Extract the [x, y] coordinate from the center of the cell holding the provided text.  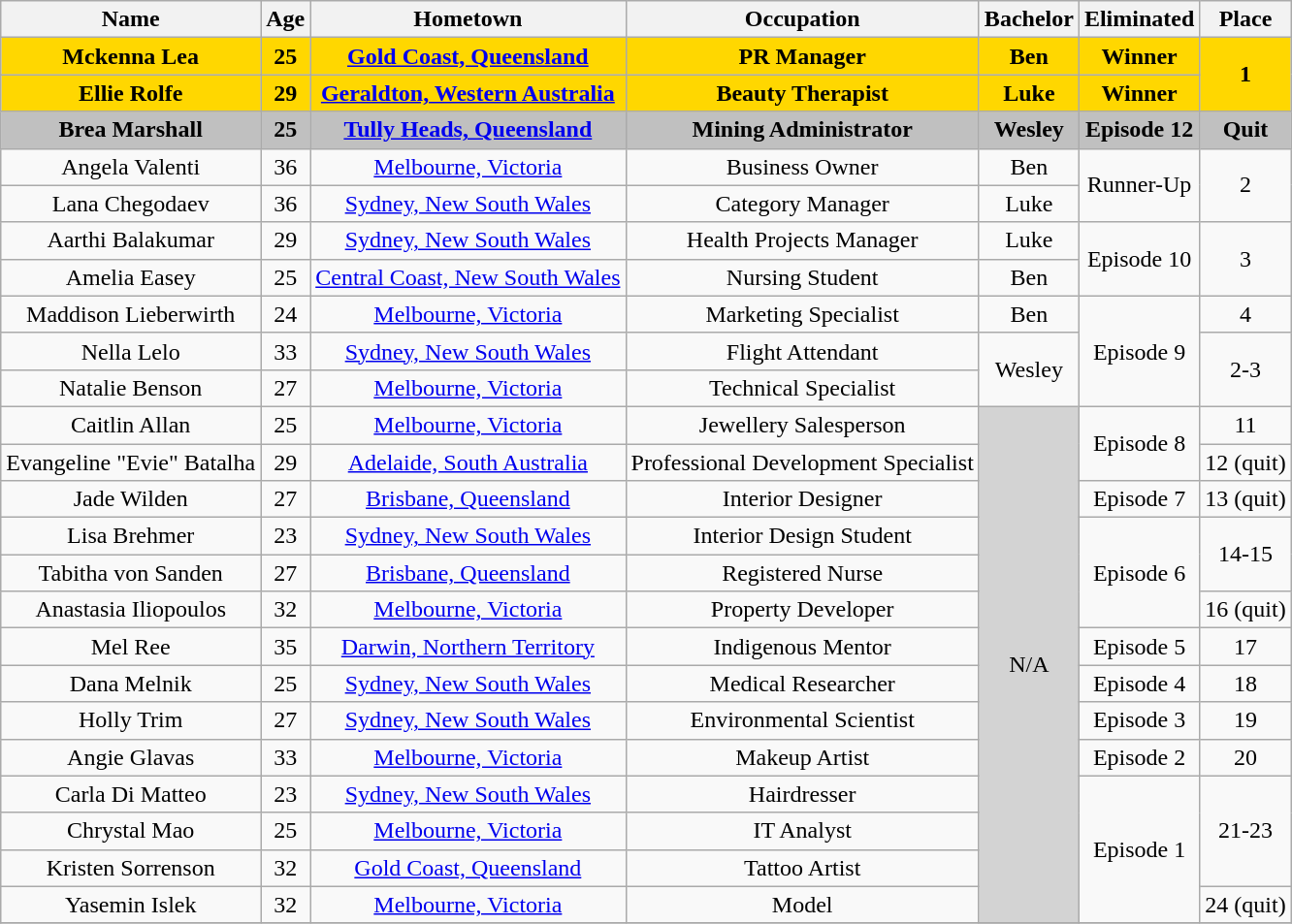
4 [1245, 314]
Nursing Student [802, 277]
Tattoo Artist [802, 868]
14-15 [1245, 555]
Age [285, 19]
11 [1245, 425]
Bachelor [1028, 19]
Flight Attendant [802, 351]
12 (quit) [1245, 462]
3 [1245, 259]
1 [1245, 75]
24 [285, 314]
Episode 9 [1139, 351]
Hairdresser [802, 794]
Darwin, Northern Territory [468, 647]
Business Owner [802, 167]
Tully Heads, Queensland [468, 130]
Marketing Specialist [802, 314]
Episode 6 [1139, 573]
Anastasia Iliopoulos [131, 610]
Runner-Up [1139, 185]
Episode 10 [1139, 259]
13 (quit) [1245, 499]
2-3 [1245, 369]
N/A [1028, 665]
Caitlin Allan [131, 425]
Episode 2 [1139, 757]
Episode 3 [1139, 720]
Hometown [468, 19]
2 [1245, 185]
Category Manager [802, 204]
Episode 8 [1139, 443]
Episode 4 [1139, 684]
Episode 7 [1139, 499]
Mckenna Lea [131, 56]
Mel Ree [131, 647]
Angie Glavas [131, 757]
Lisa Brehmer [131, 536]
Aarthi Balakumar [131, 240]
Adelaide, South Australia [468, 462]
35 [285, 647]
Yasemin Islek [131, 905]
Property Developer [802, 610]
Amelia Easey [131, 277]
Medical Researcher [802, 684]
Technical Specialist [802, 388]
Dana Melnik [131, 684]
21-23 [1245, 831]
Jade Wilden [131, 499]
Professional Development Specialist [802, 462]
Environmental Scientist [802, 720]
Interior Designer [802, 499]
Episode 5 [1139, 647]
Name [131, 19]
Carla Di Matteo [131, 794]
Nella Lelo [131, 351]
Episode 1 [1139, 849]
Angela Valenti [131, 167]
IT Analyst [802, 831]
Holly Trim [131, 720]
Registered Nurse [802, 573]
Tabitha von Sanden [131, 573]
Quit [1245, 130]
Indigenous Mentor [802, 647]
Makeup Artist [802, 757]
24 (quit) [1245, 905]
PR Manager [802, 56]
Eliminated [1139, 19]
Mining Administrator [802, 130]
Central Coast, New South Wales [468, 277]
19 [1245, 720]
Interior Design Student [802, 536]
20 [1245, 757]
Lana Chegodaev [131, 204]
Natalie Benson [131, 388]
Occupation [802, 19]
Geraldton, Western Australia [468, 93]
Model [802, 905]
16 (quit) [1245, 610]
Place [1245, 19]
Health Projects Manager [802, 240]
Ellie Rolfe [131, 93]
Kristen Sorrenson [131, 868]
Brea Marshall [131, 130]
Beauty Therapist [802, 93]
Episode 12 [1139, 130]
18 [1245, 684]
Maddison Lieberwirth [131, 314]
Evangeline "Evie" Batalha [131, 462]
17 [1245, 647]
Jewellery Salesperson [802, 425]
Chrystal Mao [131, 831]
